Determine the [X, Y] coordinate at the center of the cell enclosing the given text.  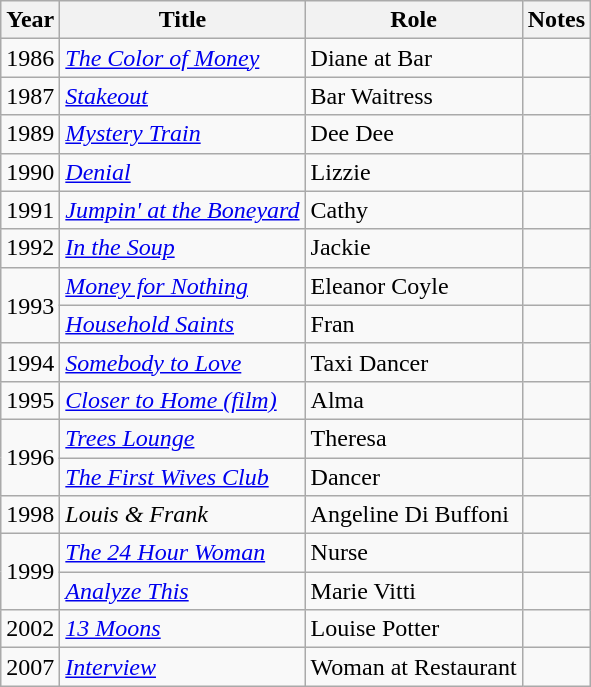
Mystery Train [182, 134]
Title [182, 20]
In the Soup [182, 248]
2002 [30, 629]
Lizzie [414, 172]
Jumpin' at the Boneyard [182, 210]
1992 [30, 248]
1999 [30, 572]
Dancer [414, 477]
Eleanor Coyle [414, 286]
1991 [30, 210]
Alma [414, 400]
Taxi Dancer [414, 362]
Household Saints [182, 324]
1989 [30, 134]
Angeline Di Buffoni [414, 515]
Diane at Bar [414, 58]
Nurse [414, 553]
Role [414, 20]
Jackie [414, 248]
Money for Nothing [182, 286]
13 Moons [182, 629]
1993 [30, 305]
Denial [182, 172]
Year [30, 20]
1996 [30, 457]
Woman at Restaurant [414, 667]
1998 [30, 515]
1990 [30, 172]
Analyze This [182, 591]
The First Wives Club [182, 477]
Interview [182, 667]
The Color of Money [182, 58]
1994 [30, 362]
Somebody to Love [182, 362]
Theresa [414, 438]
Dee Dee [414, 134]
Fran [414, 324]
Bar Waitress [414, 96]
1995 [30, 400]
Marie Vitti [414, 591]
1986 [30, 58]
Louise Potter [414, 629]
2007 [30, 667]
Louis & Frank [182, 515]
Notes [556, 20]
Stakeout [182, 96]
Trees Lounge [182, 438]
The 24 Hour Woman [182, 553]
Closer to Home (film) [182, 400]
1987 [30, 96]
Cathy [414, 210]
